Search for the cell housing the specified text and yield its [X, Y] center coordinate. 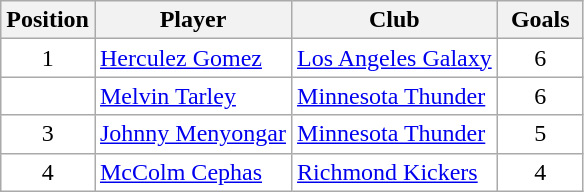
Johnny Menyongar [192, 134]
Player [192, 20]
1 [48, 58]
Club [395, 20]
3 [48, 134]
Herculez Gomez [192, 58]
Richmond Kickers [395, 172]
McColm Cephas [192, 172]
Position [48, 20]
Los Angeles Galaxy [395, 58]
5 [540, 134]
Melvin Tarley [192, 96]
Goals [540, 20]
